Identify which cell holds the provided text, then report its [x, y] central coordinate. 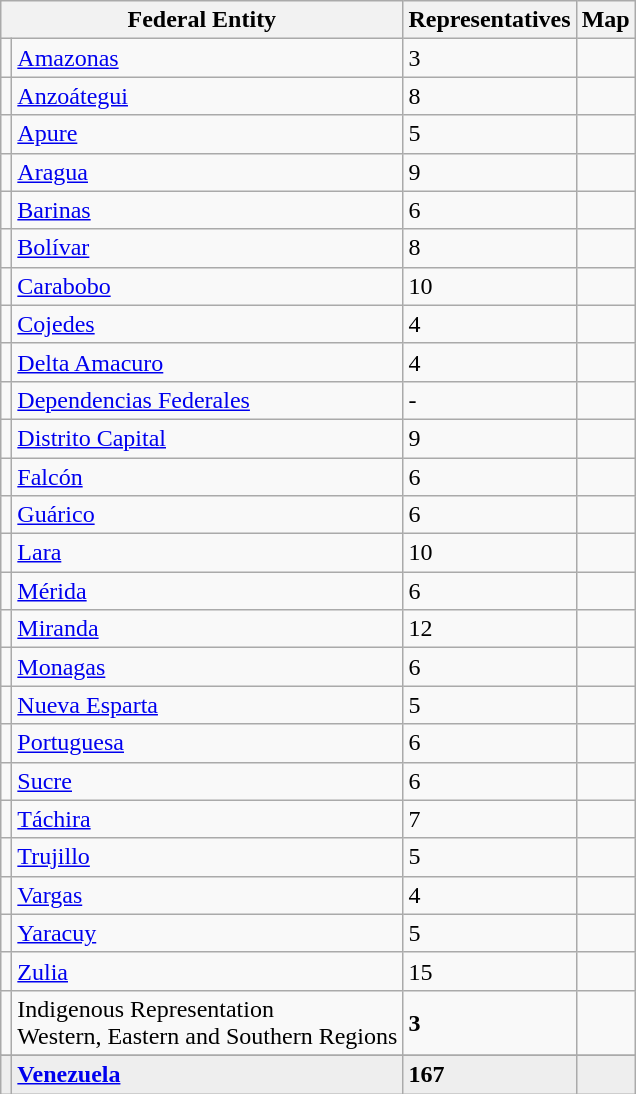
Venezuela [208, 1074]
Anzoátegui [208, 96]
Táchira [208, 819]
Indigenous RepresentationWestern, Eastern and Southern Regions [208, 1022]
Sucre [208, 781]
Lara [208, 553]
Barinas [208, 210]
7 [490, 819]
Trujillo [208, 857]
Nueva Esparta [208, 705]
12 [490, 629]
Apure [208, 134]
Bolívar [208, 248]
Monagas [208, 667]
Vargas [208, 895]
Aragua [208, 172]
Mérida [208, 591]
Miranda [208, 629]
Map [606, 20]
Representatives [490, 20]
Amazonas [208, 58]
Falcón [208, 477]
Delta Amacuro [208, 362]
Distrito Capital [208, 438]
Zulia [208, 971]
- [490, 400]
Carabobo [208, 286]
Cojedes [208, 324]
Federal Entity [202, 20]
Yaracuy [208, 933]
15 [490, 971]
Dependencias Federales [208, 400]
167 [490, 1074]
Portuguesa [208, 743]
Guárico [208, 515]
